From the cell containing the given text, extract its center point as [X, Y] coordinate. 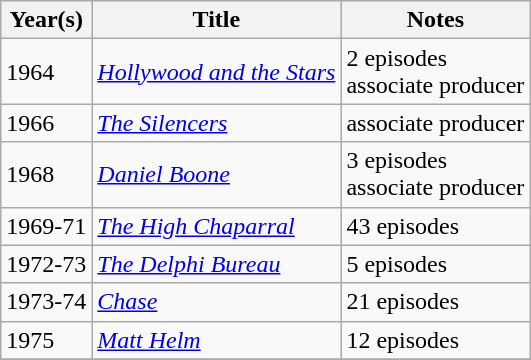
1964 [46, 72]
1968 [46, 174]
12 episodes [436, 340]
1975 [46, 340]
Year(s) [46, 20]
1972-73 [46, 264]
3 episodes associate producer [436, 174]
The Silencers [216, 123]
2 episodes associate producer [436, 72]
Chase [216, 302]
Matt Helm [216, 340]
43 episodes [436, 226]
Notes [436, 20]
Title [216, 20]
1966 [46, 123]
1969-71 [46, 226]
The Delphi Bureau [216, 264]
Hollywood and the Stars [216, 72]
1973-74 [46, 302]
21 episodes [436, 302]
associate producer [436, 123]
5 episodes [436, 264]
Daniel Boone [216, 174]
The High Chaparral [216, 226]
